Extract the [X, Y] coordinate from the center of the cell holding the provided text.  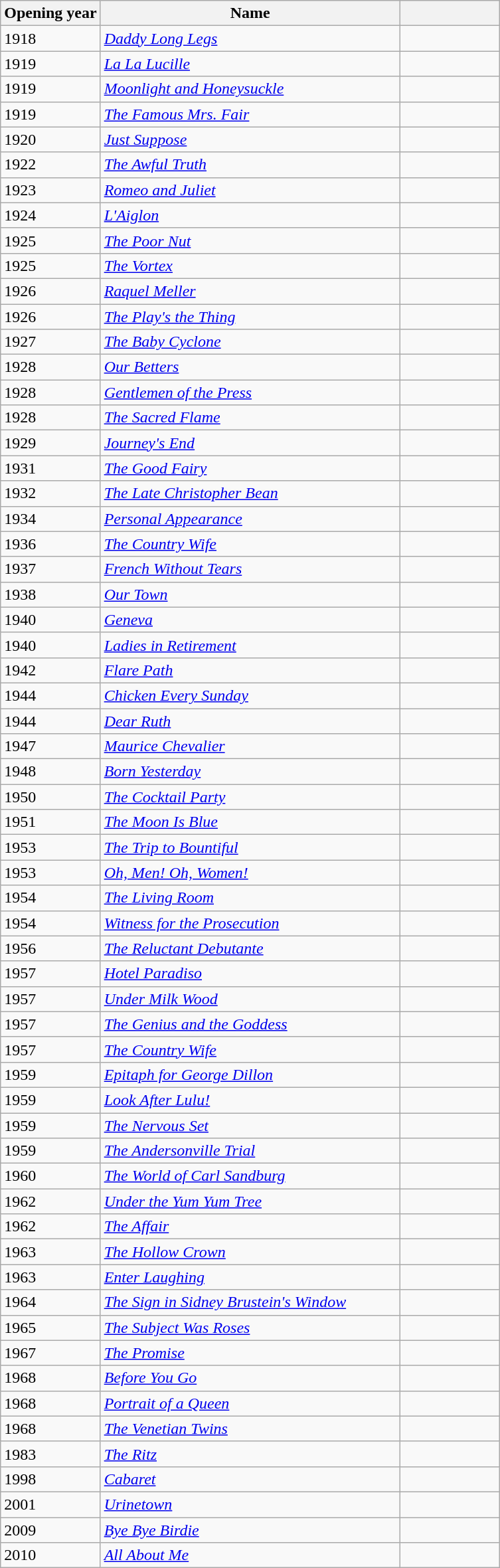
1927 [50, 342]
The Venetian Twins [250, 1429]
Oh, Men! Oh, Women! [250, 873]
French Without Tears [250, 569]
Maurice Chevalier [250, 746]
The Subject Was Roses [250, 1328]
The Good Fairy [250, 468]
Just Suppose [250, 139]
The Genius and the Goddess [250, 1024]
1923 [50, 190]
Romeo and Juliet [250, 190]
The Trip to Bountiful [250, 847]
Hotel Paradiso [250, 974]
Witness for the Prosecution [250, 923]
The Living Room [250, 898]
2009 [50, 1529]
The Sacred Flame [250, 418]
1934 [50, 519]
The Sign in Sidney Brustein's Window [250, 1302]
Cabaret [250, 1479]
Personal Appearance [250, 519]
The Nervous Set [250, 1126]
La La Lucille [250, 64]
The Promise [250, 1353]
The Cocktail Party [250, 797]
1967 [50, 1353]
2010 [50, 1555]
Raquel Meller [250, 291]
1947 [50, 746]
Journey's End [250, 443]
1956 [50, 948]
The Reluctant Debutante [250, 948]
The Famous Mrs. Fair [250, 114]
1937 [50, 569]
The Baby Cyclone [250, 342]
1942 [50, 670]
Opening year [50, 13]
Under Milk Wood [250, 999]
1950 [50, 797]
1938 [50, 594]
The Play's the Thing [250, 317]
1998 [50, 1479]
All About Me [250, 1555]
The Moon Is Blue [250, 822]
Born Yesterday [250, 772]
1960 [50, 1176]
Portrait of a Queen [250, 1403]
The Affair [250, 1227]
Daddy Long Legs [250, 39]
1918 [50, 39]
Before You Go [250, 1378]
1929 [50, 443]
Under the Yum Yum Tree [250, 1201]
1920 [50, 139]
The Late Christopher Bean [250, 493]
2001 [50, 1504]
1948 [50, 772]
1932 [50, 493]
The Poor Nut [250, 240]
Epitaph for George Dillon [250, 1075]
Moonlight and Honeysuckle [250, 89]
The World of Carl Sandburg [250, 1176]
1931 [50, 468]
The Andersonville Trial [250, 1151]
The Awful Truth [250, 165]
1951 [50, 822]
1922 [50, 165]
Bye Bye Birdie [250, 1529]
Flare Path [250, 670]
Look After Lulu! [250, 1100]
1924 [50, 215]
Name [250, 13]
Ladies in Retirement [250, 645]
The Hollow Crown [250, 1252]
The Ritz [250, 1454]
Enter Laughing [250, 1277]
Dear Ruth [250, 721]
1983 [50, 1454]
1936 [50, 544]
Our Betters [250, 367]
Our Town [250, 594]
Urinetown [250, 1504]
L'Aiglon [250, 215]
1964 [50, 1302]
Chicken Every Sunday [250, 695]
The Vortex [250, 266]
Gentlemen of the Press [250, 392]
1965 [50, 1328]
Geneva [250, 620]
